Provide the (x, y) coordinate of the cell's center where the given text is located.  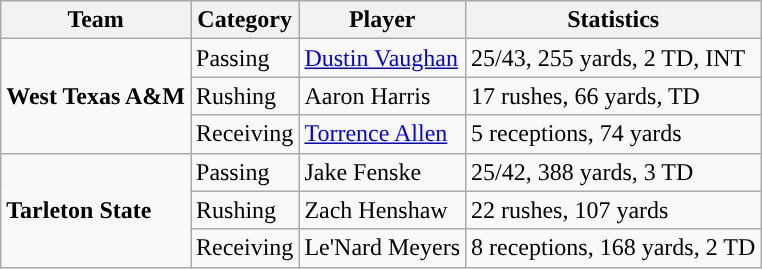
Team (96, 20)
Aaron Harris (382, 96)
Player (382, 20)
Category (244, 20)
17 rushes, 66 yards, TD (614, 96)
Jake Fenske (382, 172)
25/42, 388 yards, 3 TD (614, 172)
West Texas A&M (96, 96)
22 rushes, 107 yards (614, 210)
Tarleton State (96, 210)
25/43, 255 yards, 2 TD, INT (614, 58)
5 receptions, 74 yards (614, 134)
Statistics (614, 20)
Zach Henshaw (382, 210)
Dustin Vaughan (382, 58)
8 receptions, 168 yards, 2 TD (614, 248)
Le'Nard Meyers (382, 248)
Torrence Allen (382, 134)
